Locate the cell with the specified text and output its [x, y] center coordinate. 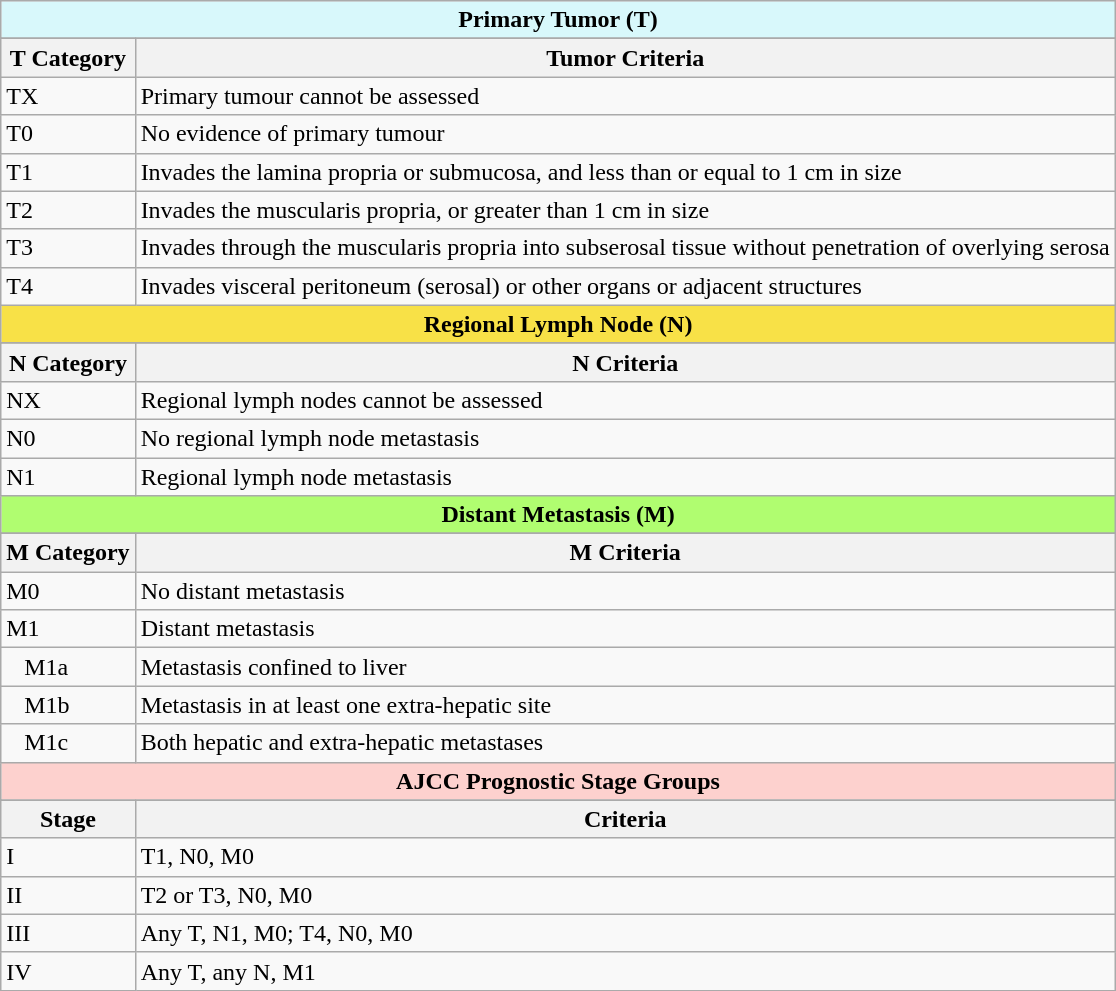
Distant Metastasis (M) [558, 515]
M1a [68, 667]
Any T, any N, M1 [625, 971]
Metastasis confined to liver [625, 667]
M1b [68, 705]
Invades visceral peritoneum (serosal) or other organs or adjacent structures [625, 286]
T0 [68, 134]
M Criteria [625, 553]
N Category [68, 362]
TX [68, 96]
Invades through the muscularis propria into subserosal tissue without penetration of overlying serosa [625, 248]
T1, N0, M0 [625, 857]
T4 [68, 286]
Regional lymph node metastasis [625, 477]
Metastasis in at least one extra-hepatic site [625, 705]
T Category [68, 58]
Stage [68, 819]
No distant metastasis [625, 591]
Any T, N1, M0; T4, N0, M0 [625, 933]
Tumor Criteria [625, 58]
T2 or T3, N0, M0 [625, 895]
M1c [68, 743]
T2 [68, 210]
Invades the muscularis propria, or greater than 1 cm in size [625, 210]
M Category [68, 553]
Primary Tumor (T) [558, 20]
T3 [68, 248]
II [68, 895]
Both hepatic and extra-hepatic metastases [625, 743]
III [68, 933]
N Criteria [625, 362]
I [68, 857]
No evidence of primary tumour [625, 134]
NX [68, 400]
T1 [68, 172]
N0 [68, 438]
Regional Lymph Node (N) [558, 324]
Primary tumour cannot be assessed [625, 96]
Distant metastasis [625, 629]
Criteria [625, 819]
M1 [68, 629]
AJCC Prognostic Stage Groups [558, 781]
N1 [68, 477]
IV [68, 971]
No regional lymph node metastasis [625, 438]
M0 [68, 591]
Regional lymph nodes cannot be assessed [625, 400]
Invades the lamina propria or submucosa, and less than or equal to 1 cm in size [625, 172]
